Return [x, y] of the center of cell containing provided text 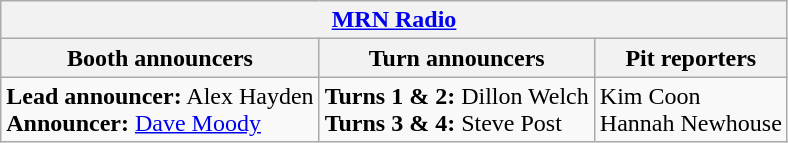
Turn announcers [456, 58]
Pit reporters [690, 58]
Kim CoonHannah Newhouse [690, 110]
Booth announcers [160, 58]
Lead announcer: Alex HaydenAnnouncer: Dave Moody [160, 110]
Turns 1 & 2: Dillon WelchTurns 3 & 4: Steve Post [456, 110]
MRN Radio [394, 20]
